Output the (x, y) coordinate of the center of the cell containing the given text.  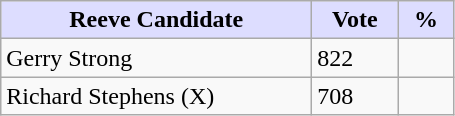
708 (355, 96)
Reeve Candidate (156, 20)
822 (355, 58)
Gerry Strong (156, 58)
% (426, 20)
Richard Stephens (X) (156, 96)
Vote (355, 20)
